Provide the [x, y] coordinate of the cell's center where the given text is located.  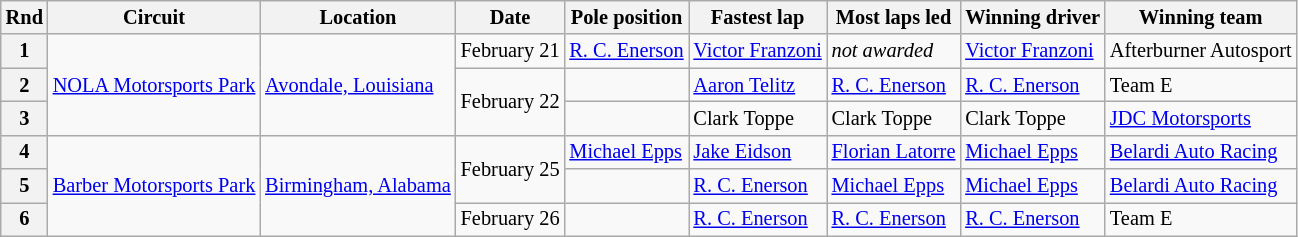
Jake Eidson [758, 152]
Afterburner Autosport [1200, 51]
Birmingham, Alabama [358, 186]
Date [510, 17]
JDC Motorsports [1200, 118]
3 [24, 118]
February 22 [510, 102]
Aaron Telitz [758, 85]
February 21 [510, 51]
Barber Motorsports Park [154, 186]
5 [24, 186]
NOLA Motorsports Park [154, 84]
2 [24, 85]
Avondale, Louisiana [358, 84]
Florian Latorre [894, 152]
Winning team [1200, 17]
Winning driver [1032, 17]
6 [24, 219]
February 26 [510, 219]
Circuit [154, 17]
Rnd [24, 17]
not awarded [894, 51]
1 [24, 51]
Fastest lap [758, 17]
4 [24, 152]
Location [358, 17]
Most laps led [894, 17]
Pole position [626, 17]
February 25 [510, 168]
